Capture the cell that displays the provided text and extract its [X, Y] central coordinate. 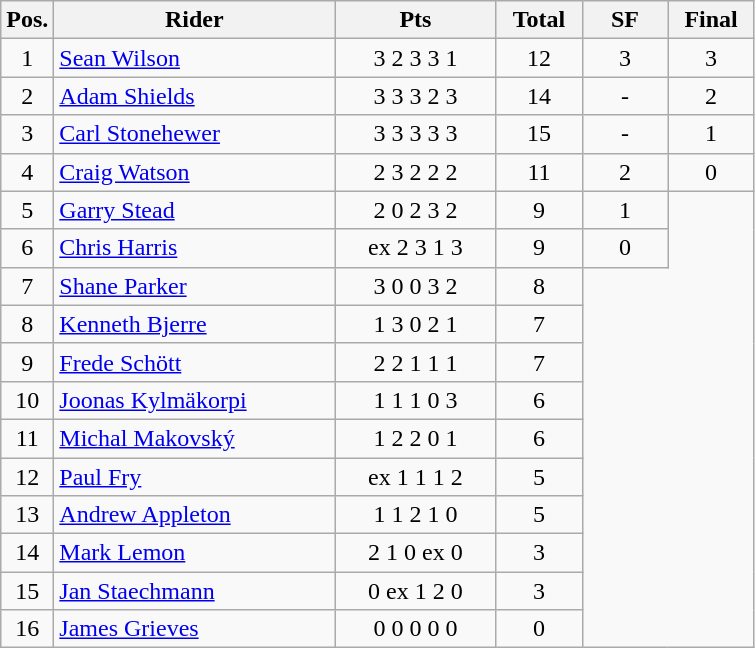
Garry Stead [194, 210]
James Grieves [194, 629]
Carl Stonehewer [194, 134]
Frede Schött [194, 362]
1 1 2 1 0 [416, 515]
Chris Harris [194, 248]
Adam Shields [194, 96]
Pts [416, 20]
2 3 2 2 2 [416, 172]
2 2 1 1 1 [416, 362]
Total [539, 20]
Final [711, 20]
Rider [194, 20]
Sean Wilson [194, 58]
Joonas Kylmäkorpi [194, 400]
2 1 0 ex 0 [416, 553]
4 [28, 172]
0 ex 1 2 0 [416, 591]
0 0 0 0 0 [416, 629]
Shane Parker [194, 286]
2 0 2 3 2 [416, 210]
Michal Makovský [194, 438]
3 3 3 3 3 [416, 134]
16 [28, 629]
3 2 3 3 1 [416, 58]
Andrew Appleton [194, 515]
Paul Fry [194, 477]
1 3 0 2 1 [416, 324]
Jan Staechmann [194, 591]
ex 2 3 1 3 [416, 248]
3 3 3 2 3 [416, 96]
Pos. [28, 20]
13 [28, 515]
1 2 2 0 1 [416, 438]
3 0 0 3 2 [416, 286]
SF [625, 20]
ex 1 1 1 2 [416, 477]
1 1 1 0 3 [416, 400]
Craig Watson [194, 172]
Kenneth Bjerre [194, 324]
Mark Lemon [194, 553]
10 [28, 400]
